Extract the [X, Y] coordinate from the center of the cell holding the provided text.  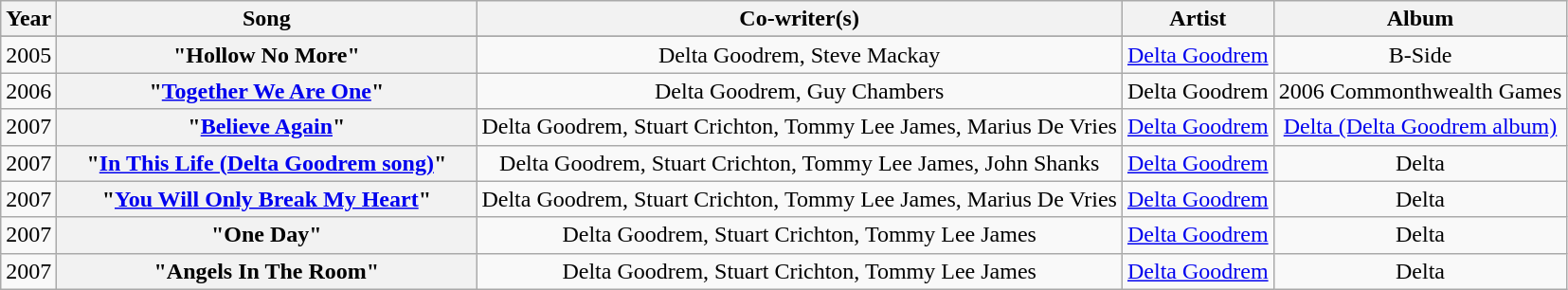
"Angels In The Room" [267, 271]
Delta Goodrem, Stuart Crichton, Tommy Lee James, John Shanks [800, 163]
2006 [28, 91]
Album [1420, 19]
Delta (Delta Goodrem album) [1420, 127]
Co-writer(s) [800, 19]
"One Day" [267, 235]
Year [28, 19]
Song [267, 19]
Artist [1198, 19]
B-Side [1420, 55]
"Hollow No More" [267, 55]
"You Will Only Break My Heart" [267, 199]
Delta Goodrem, Guy Chambers [800, 91]
"In This Life (Delta Goodrem song)" [267, 163]
Delta Goodrem, Steve Mackay [800, 55]
2005 [28, 55]
2006 Commonthwealth Games [1420, 91]
"Believe Again" [267, 127]
"Together We Are One" [267, 91]
